Search for the cell housing the specified text and yield its (X, Y) center coordinate. 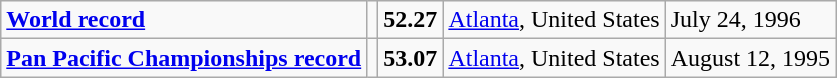
53.07 (410, 58)
August 12, 1995 (750, 58)
World record (184, 20)
July 24, 1996 (750, 20)
Pan Pacific Championships record (184, 58)
52.27 (410, 20)
